Pinpoint the cell where the given text exists, returning its (X, Y) midpoint coordinate. 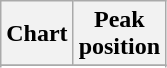
Peakposition (119, 34)
Chart (37, 34)
